Return the [X, Y] coordinate for the center point of the cell that contains the specified text.  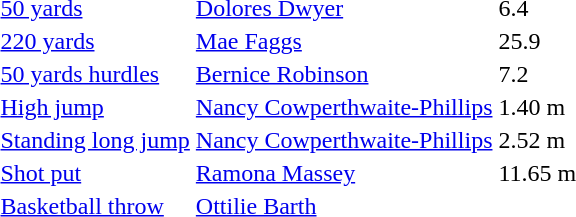
Bernice Robinson [344, 74]
Ramona Massey [344, 173]
Mae Faggs [344, 41]
